Return [X, Y] of the center of cell containing provided text 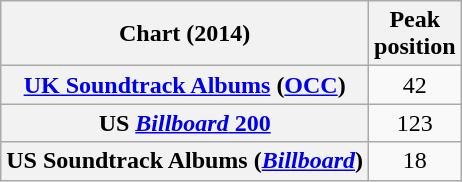
UK Soundtrack Albums (OCC) [185, 85]
42 [415, 85]
123 [415, 123]
US Billboard 200 [185, 123]
US Soundtrack Albums (Billboard) [185, 161]
18 [415, 161]
Chart (2014) [185, 34]
Peakposition [415, 34]
